Scan for the cell matching the given text and deliver its (X, Y) coordinate at center. 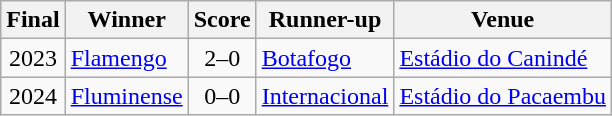
0–0 (222, 96)
Runner-up (325, 20)
Final (33, 20)
Internacional (325, 96)
Winner (126, 20)
2023 (33, 58)
2024 (33, 96)
Fluminense (126, 96)
Estádio do Pacaembu (503, 96)
Estádio do Canindé (503, 58)
Flamengo (126, 58)
Venue (503, 20)
Score (222, 20)
Botafogo (325, 58)
2–0 (222, 58)
